Locate the cell with the specified text and output its [X, Y] center coordinate. 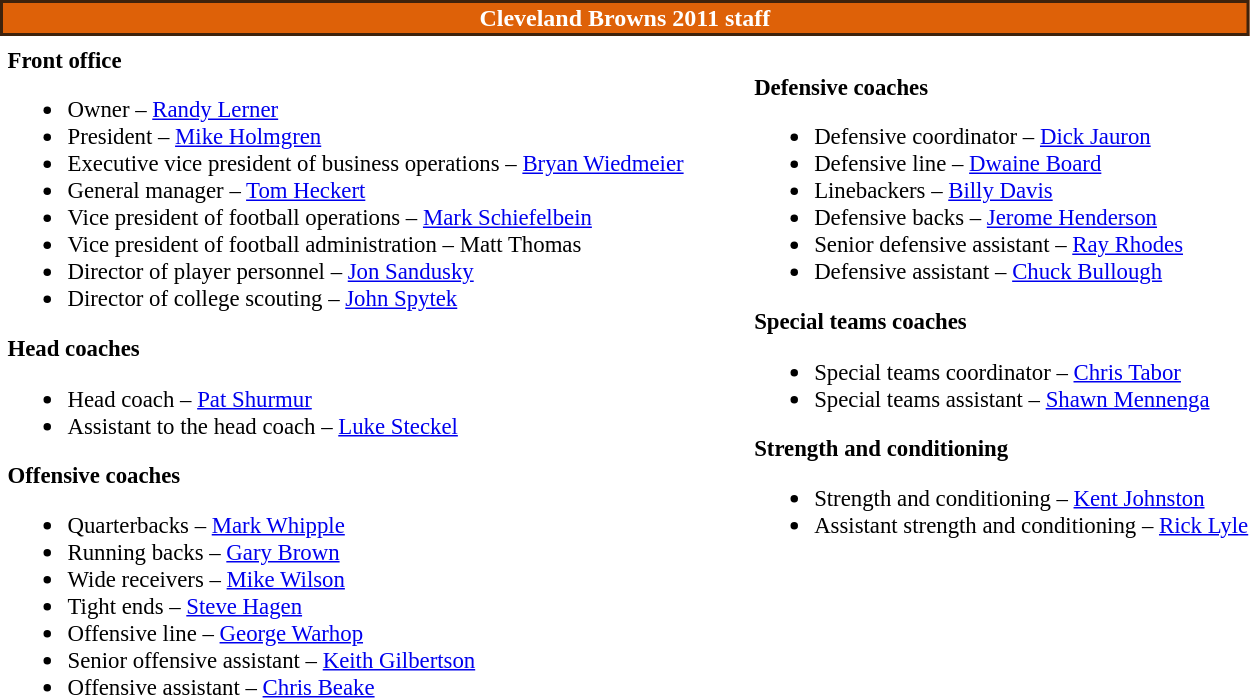
Cleveland Browns 2011 staff [625, 18]
